Output the (X, Y) coordinate of the center of the cell containing the given text.  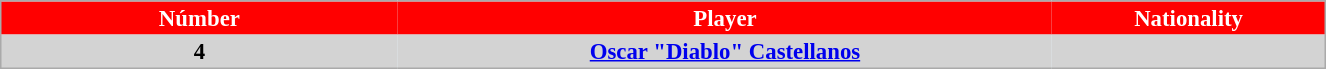
4 (199, 51)
Oscar "Diablo" Castellanos (725, 51)
Númber (199, 18)
Player (725, 18)
Nationality (1189, 18)
